Find where the given text appears and provide that cell's center as [X, Y] coordinate. 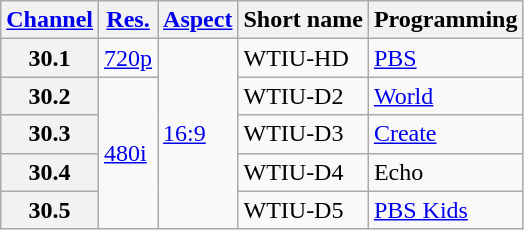
480i [128, 153]
WTIU-HD [303, 58]
WTIU-D4 [303, 172]
PBS [446, 58]
30.1 [50, 58]
720p [128, 58]
Create [446, 134]
Aspect [198, 20]
World [446, 96]
Channel [50, 20]
Echo [446, 172]
30.3 [50, 134]
30.4 [50, 172]
Programming [446, 20]
16:9 [198, 134]
PBS Kids [446, 210]
WTIU-D2 [303, 96]
Short name [303, 20]
30.5 [50, 210]
WTIU-D5 [303, 210]
WTIU-D3 [303, 134]
30.2 [50, 96]
Res. [128, 20]
